Find where the given text appears and provide that cell's center as (X, Y) coordinate. 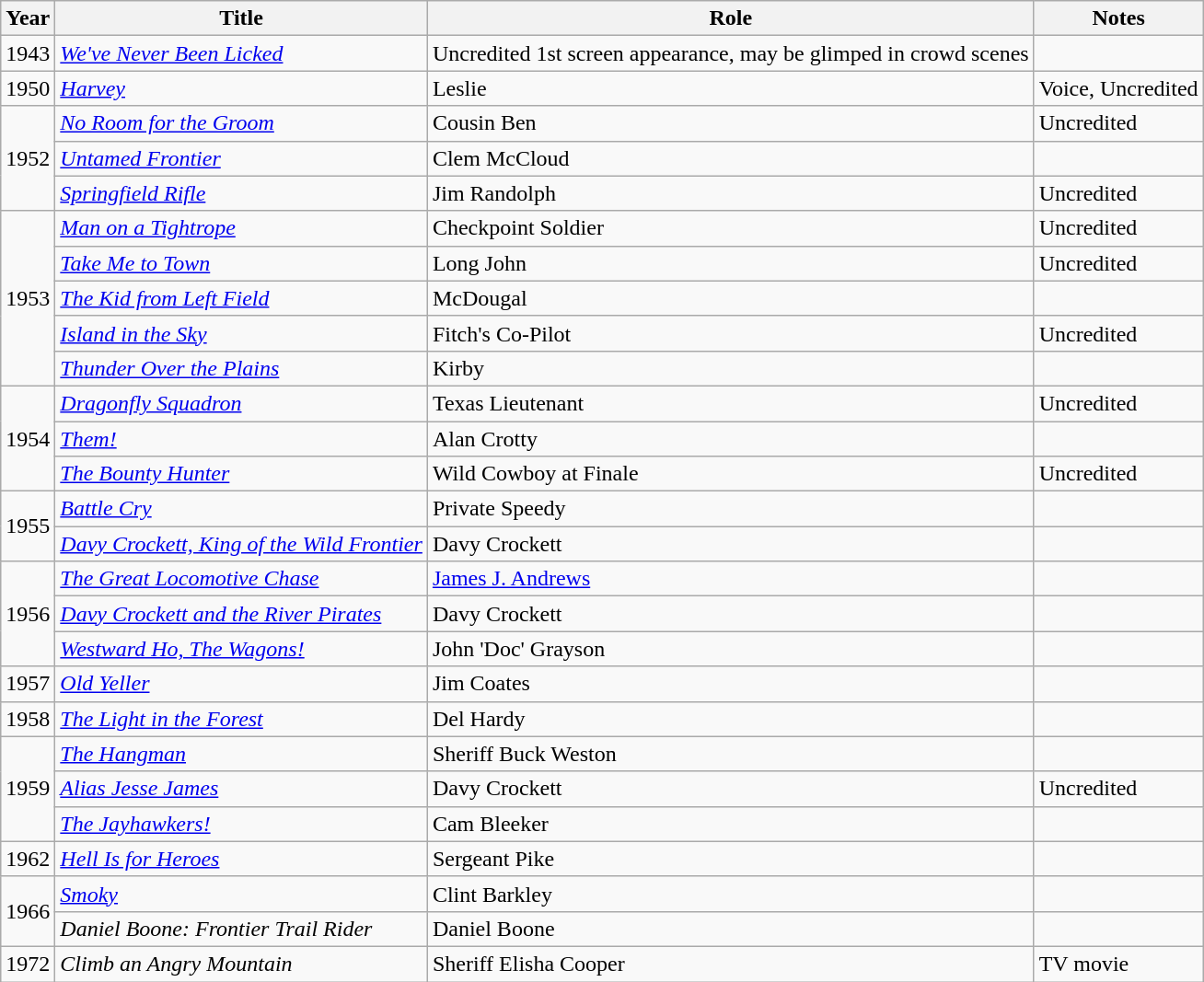
The Jayhawkers! (241, 824)
Man on a Tightrope (241, 228)
James J. Andrews (731, 579)
Wild Cowboy at Finale (731, 474)
The Kid from Left Field (241, 298)
Kirby (731, 368)
Jim Coates (731, 684)
1966 (28, 911)
Sheriff Elisha Cooper (731, 964)
Clint Barkley (731, 894)
1972 (28, 964)
The Light in the Forest (241, 719)
Clem McCloud (731, 158)
Harvey (241, 88)
Long John (731, 263)
1956 (28, 614)
Uncredited 1st screen appearance, may be glimped in crowd scenes (731, 53)
Daniel Boone: Frontier Trail Rider (241, 929)
Alias Jesse James (241, 789)
Take Me to Town (241, 263)
McDougal (731, 298)
1958 (28, 719)
Sergeant Pike (731, 859)
Texas Lieutenant (731, 403)
No Room for the Groom (241, 123)
1962 (28, 859)
Sheriff Buck Weston (731, 754)
1955 (28, 526)
Alan Crotty (731, 439)
Island in the Sky (241, 333)
Checkpoint Soldier (731, 228)
Hell Is for Heroes (241, 859)
Title (241, 18)
Dragonfly Squadron (241, 403)
The Hangman (241, 754)
1957 (28, 684)
The Great Locomotive Chase (241, 579)
Old Yeller (241, 684)
Notes (1118, 18)
Thunder Over the Plains (241, 368)
Private Speedy (731, 509)
1943 (28, 53)
Cousin Ben (731, 123)
1954 (28, 438)
Smoky (241, 894)
Jim Randolph (731, 193)
Cam Bleeker (731, 824)
Climb an Angry Mountain (241, 964)
1950 (28, 88)
Davy Crockett, King of the Wild Frontier (241, 544)
Springfield Rifle (241, 193)
Davy Crockett and the River Pirates (241, 614)
1952 (28, 158)
Battle Cry (241, 509)
Leslie (731, 88)
Voice, Uncredited (1118, 88)
Fitch's Co-Pilot (731, 333)
John 'Doc' Grayson (731, 649)
1959 (28, 789)
We've Never Been Licked (241, 53)
Them! (241, 439)
1953 (28, 298)
The Bounty Hunter (241, 474)
TV movie (1118, 964)
Untamed Frontier (241, 158)
Role (731, 18)
Year (28, 18)
Del Hardy (731, 719)
Daniel Boone (731, 929)
Westward Ho, The Wagons! (241, 649)
